Find where the given text appears and provide that cell's center as [X, Y] coordinate. 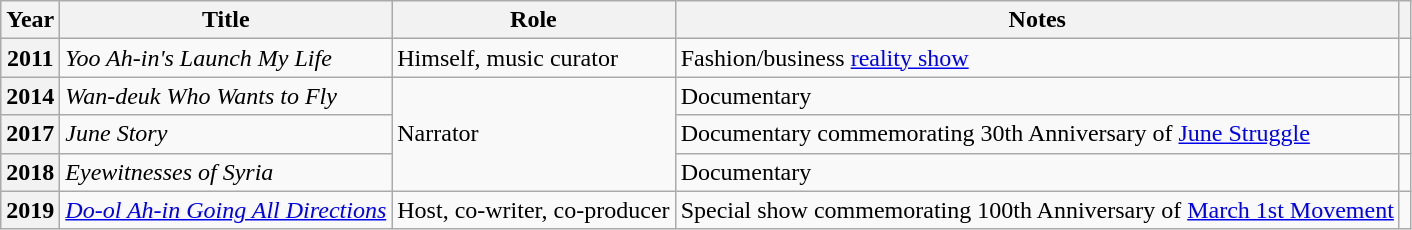
Role [534, 20]
Host, co-writer, co-producer [534, 210]
2011 [30, 58]
Title [226, 20]
Himself, music curator [534, 58]
2018 [30, 172]
Fashion/business reality show [1037, 58]
June Story [226, 134]
Yoo Ah-in's Launch My Life [226, 58]
2014 [30, 96]
Documentary commemorating 30th Anniversary of June Struggle [1037, 134]
Wan-deuk Who Wants to Fly [226, 96]
2017 [30, 134]
Notes [1037, 20]
Do-ol Ah-in Going All Directions [226, 210]
Narrator [534, 134]
Eyewitnesses of Syria [226, 172]
2019 [30, 210]
Special show commemorating 100th Anniversary of March 1st Movement [1037, 210]
Year [30, 20]
